Pinpoint the cell where the given text exists, returning its [X, Y] midpoint coordinate. 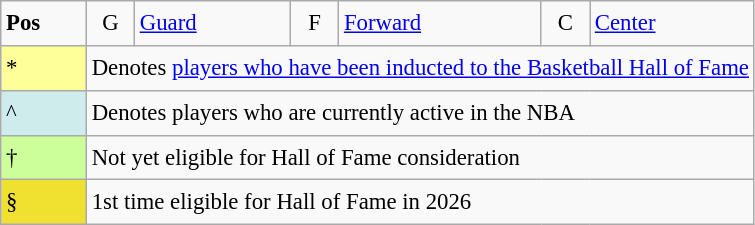
* [44, 68]
F [314, 24]
Center [672, 24]
Guard [212, 24]
Not yet eligible for Hall of Fame consideration [420, 158]
Denotes players who have been inducted to the Basketball Hall of Fame [420, 68]
1st time eligible for Hall of Fame in 2026 [420, 202]
§ [44, 202]
Pos [44, 24]
Forward [440, 24]
C [565, 24]
† [44, 158]
^ [44, 114]
G [110, 24]
Denotes players who are currently active in the NBA [420, 114]
